Detect which cell encompasses the target text, then output its (x, y) center coordinate. 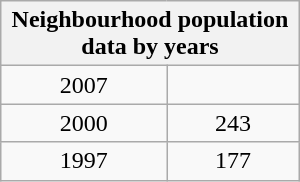
2007 (84, 85)
177 (233, 161)
2000 (84, 123)
Neighbourhood population data by years (150, 34)
243 (233, 123)
1997 (84, 161)
